Find where the given text appears and provide that cell's center as [X, Y] coordinate. 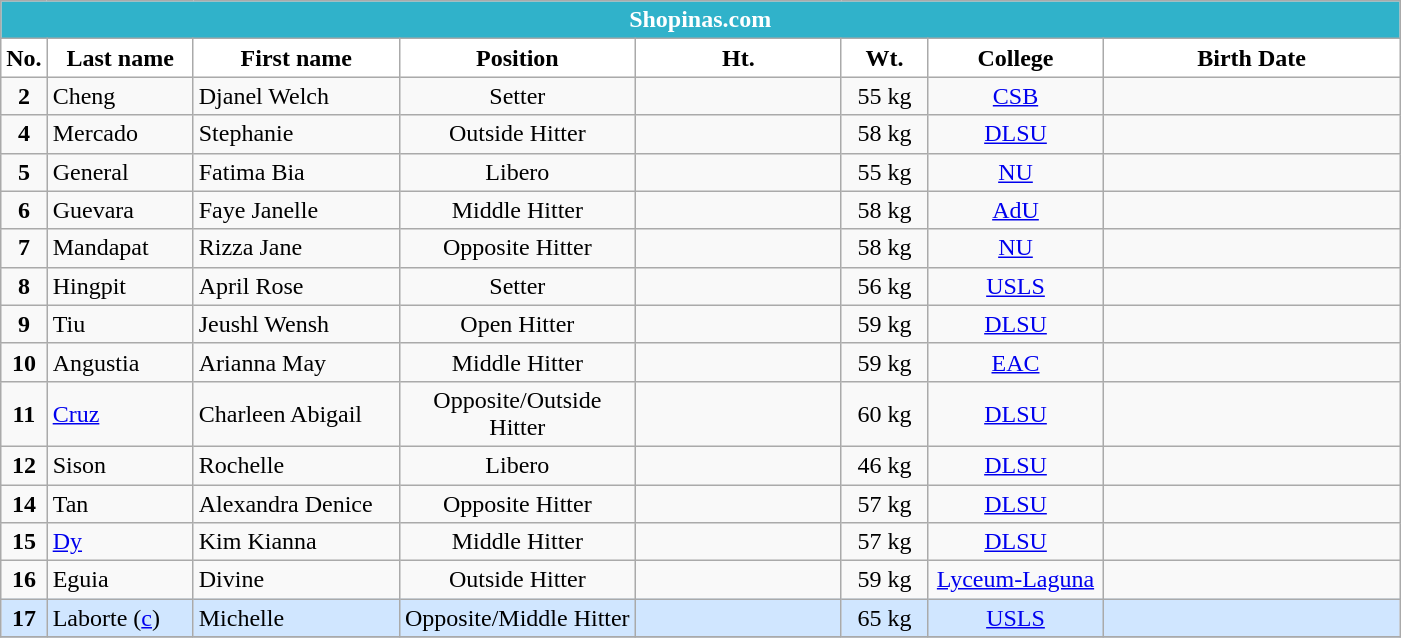
46 kg [884, 465]
Alexandra Denice [296, 503]
Fatima Bia [296, 172]
Ht. [738, 58]
Michelle [296, 618]
11 [24, 414]
Guevara [120, 210]
Mercado [120, 134]
Arianna May [296, 362]
Birth Date [1252, 58]
7 [24, 248]
Djanel Welch [296, 96]
Opposite/Outside Hitter [517, 414]
Open Hitter [517, 324]
14 [24, 503]
56 kg [884, 286]
AdU [1015, 210]
Shopinas.com [700, 20]
15 [24, 542]
Laborte (c) [120, 618]
8 [24, 286]
Charleen Abigail [296, 414]
Opposite/Middle Hitter [517, 618]
6 [24, 210]
5 [24, 172]
First name [296, 58]
Lyceum-Laguna [1015, 580]
9 [24, 324]
Eguia [120, 580]
4 [24, 134]
12 [24, 465]
Sison [120, 465]
60 kg [884, 414]
Rizza Jane [296, 248]
65 kg [884, 618]
Tan [120, 503]
General [120, 172]
Stephanie [296, 134]
Faye Janelle [296, 210]
Hingpit [120, 286]
Cheng [120, 96]
Rochelle [296, 465]
Angustia [120, 362]
2 [24, 96]
Dy [120, 542]
Wt. [884, 58]
17 [24, 618]
Last name [120, 58]
Jeushl Wensh [296, 324]
16 [24, 580]
EAC [1015, 362]
No. [24, 58]
Tiu [120, 324]
Cruz [120, 414]
10 [24, 362]
April Rose [296, 286]
Position [517, 58]
Divine [296, 580]
Kim Kianna [296, 542]
Mandapat [120, 248]
College [1015, 58]
CSB [1015, 96]
